Return (X, Y) of the center of cell containing provided text 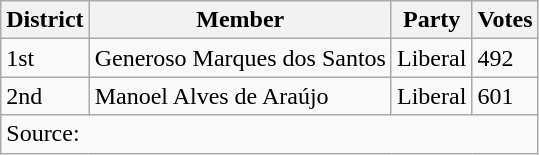
Manoel Alves de Araújo (240, 96)
Member (240, 20)
1st (45, 58)
492 (505, 58)
601 (505, 96)
District (45, 20)
Party (431, 20)
2nd (45, 96)
Source: (270, 134)
Votes (505, 20)
Generoso Marques dos Santos (240, 58)
